Locate the cell with the specified text and output its [x, y] center coordinate. 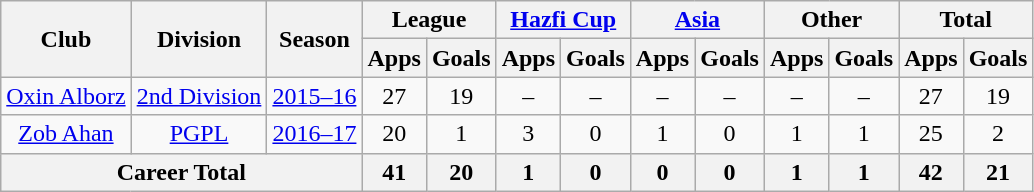
Hazfi Cup [563, 20]
Career Total [182, 172]
2nd Division [199, 96]
41 [394, 172]
2015–16 [314, 96]
PGPL [199, 134]
Division [199, 39]
Zob Ahan [66, 134]
2 [998, 134]
Total [966, 20]
League [429, 20]
25 [931, 134]
21 [998, 172]
3 [528, 134]
Season [314, 39]
Other [831, 20]
42 [931, 172]
Asia [697, 20]
2016–17 [314, 134]
Oxin Alborz [66, 96]
Club [66, 39]
